Pinpoint the cell where the given text exists, returning its (x, y) midpoint coordinate. 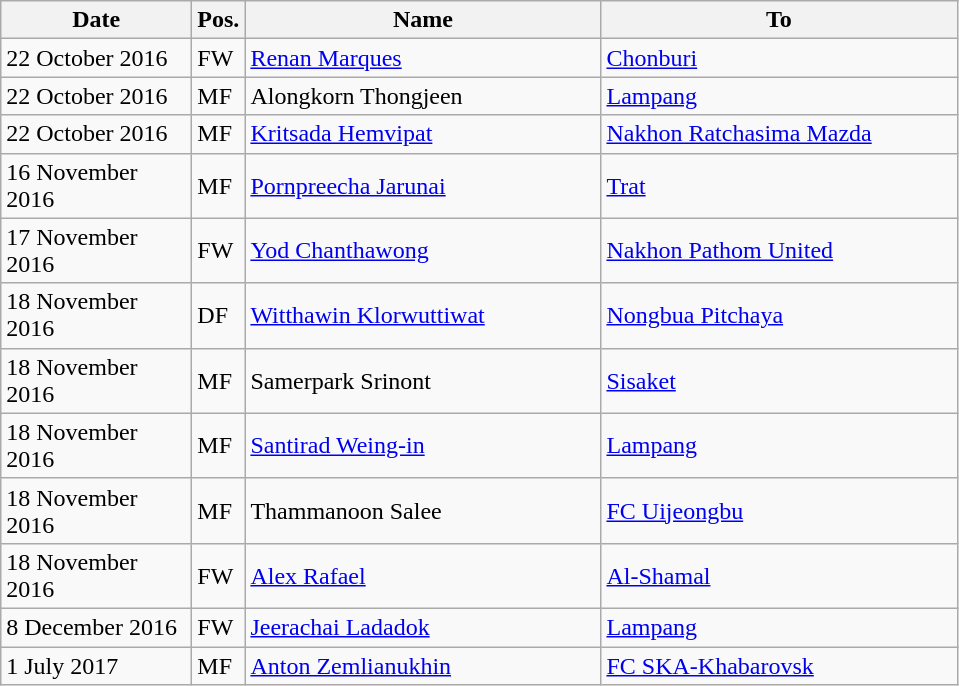
FC Uijeongbu (779, 510)
DF (218, 316)
Date (96, 20)
Nongbua Pitchaya (779, 316)
17 November 2016 (96, 250)
Santirad Weing-in (423, 446)
Name (423, 20)
Alongkorn Thongjeen (423, 96)
Anton Zemlianukhin (423, 665)
Trat (779, 186)
To (779, 20)
Sisaket (779, 380)
Yod Chanthawong (423, 250)
Jeerachai Ladadok (423, 627)
1 July 2017 (96, 665)
Nakhon Pathom United (779, 250)
Chonburi (779, 58)
Samerpark Srinont (423, 380)
16 November 2016 (96, 186)
Thammanoon Salee (423, 510)
Pornpreecha Jarunai (423, 186)
Nakhon Ratchasima Mazda (779, 134)
Al-Shamal (779, 576)
Pos. (218, 20)
Kritsada Hemvipat (423, 134)
FC SKA-Khabarovsk (779, 665)
Renan Marques (423, 58)
8 December 2016 (96, 627)
Witthawin Klorwuttiwat (423, 316)
Alex Rafael (423, 576)
